Find where the given text appears and provide that cell's center as [x, y] coordinate. 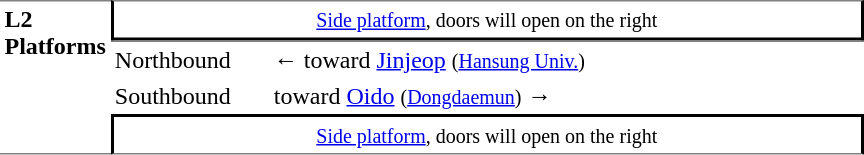
Northbound [190, 59]
Southbound [190, 96]
← toward Jinjeop (Hansung Univ.) [566, 59]
L2Platforms [55, 77]
toward Oido (Dongdaemun) → [566, 96]
